For the text-containing cell, return its midpoint in (x, y) coordinate format. 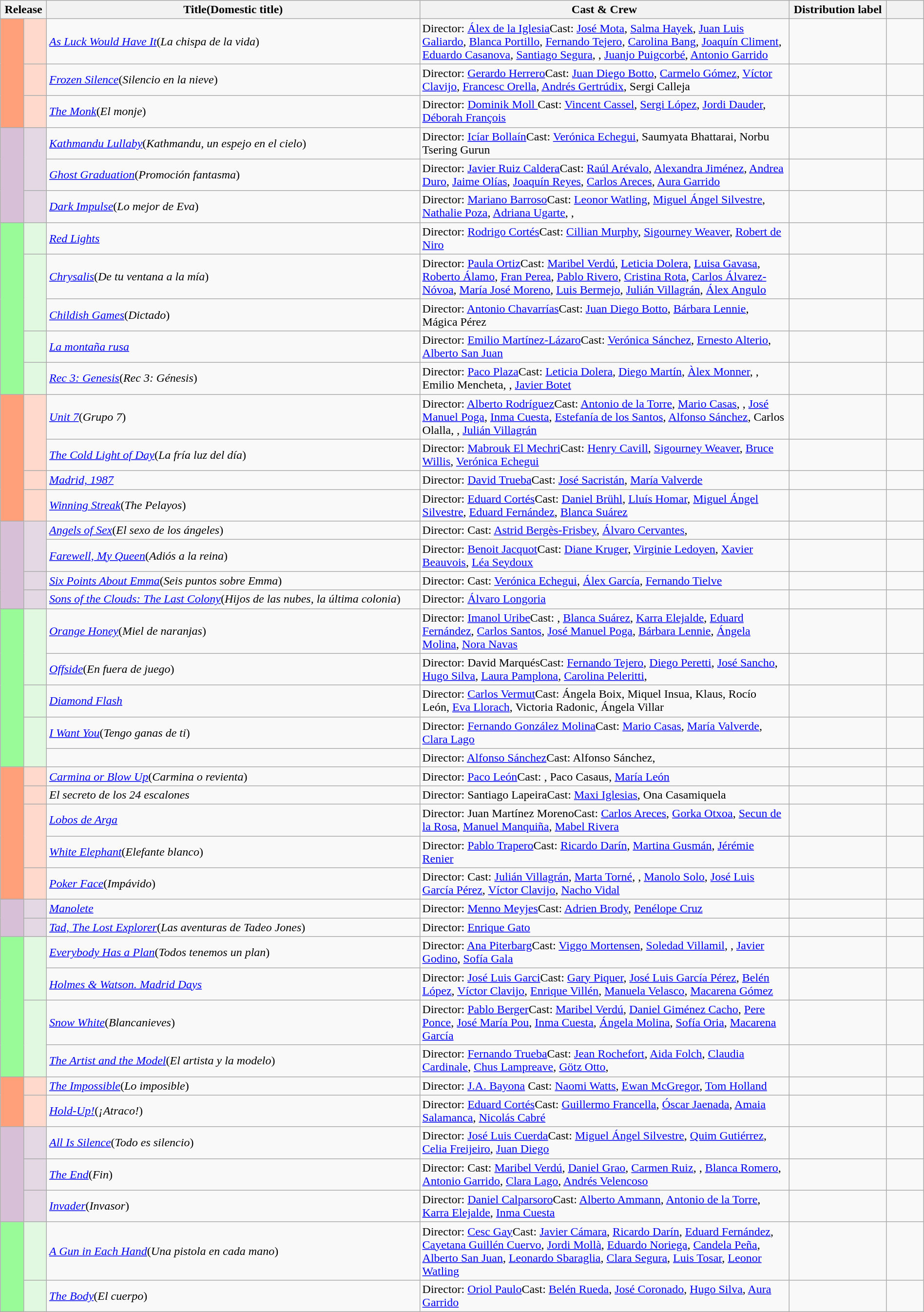
Director: Fernando González MolinaCast: Mario Casas, María Valverde, Clara Lago (604, 732)
Director: Paco LeónCast: , Paco Casaus, María León (604, 776)
The Impossible(Lo imposible) (233, 1086)
Poker Face(Impávido) (233, 883)
Farewell, My Queen(Adiós a la reina) (233, 556)
Director: Rodrigo CortésCast: Cillian Murphy, Sigourney Weaver, Robert de Niro (604, 238)
El secreto de los 24 escalones (233, 795)
Winning Streak(The Pelayos) (233, 505)
Diamond Flash (233, 701)
Director: Dominik Moll Cast: Vincent Cassel, Sergi López, Jordi Dauder, Déborah François (604, 111)
Director: Daniel CalparsoroCast: Alberto Ammann, Antonio de la Torre, Karra Elejalde, Inma Cuesta (604, 1206)
Director: Gerardo HerreroCast: Juan Diego Botto, Carmelo Gómez, Víctor Clavijo, Francesc Orella, Andrés Gertrúdix, Sergi Calleja (604, 80)
Director: Cast: Astrid Bergès-Frisbey, Álvaro Cervantes, (604, 530)
Director: Alfonso SánchezCast: Alfonso Sánchez, (604, 758)
Director: David MarquésCast: Fernando Tejero, Diego Peretti, José Sancho, Hugo Silva, Laura Pamplona, Carolina Peleritti, (604, 669)
Director: Menno MeyjesCast: Adrien Brody, Penélope Cruz (604, 909)
Hold-Up!(¡Atraco!) (233, 1111)
Red Lights (233, 238)
Cast & Crew (604, 10)
Angels of Sex(El sexo de los ángeles) (233, 530)
Orange Honey(Miel de naranjas) (233, 631)
As Luck Would Have It(La chispa de la vida) (233, 41)
Childish Games(Dictado) (233, 315)
Director: Cast: Maribel Verdú, Daniel Grao, Carmen Ruiz, , Blanca Romero, Antonio Garrido, Clara Lago, Andrés Velencoso (604, 1174)
Director: Icíar BollaínCast: Verónica Echegui, Saumyata Bhattarai, Norbu Tsering Gurun (604, 143)
Director: Carlos VermutCast: Ángela Boix, Miquel Insua, Klaus, Rocío León, Eva Llorach, Victoria Radonic, Ángela Villar (604, 701)
Madrid, 1987 (233, 480)
Unit 7(Grupo 7) (233, 416)
Director: Pablo TraperoCast: Ricardo Darín, Martina Gusmán, Jérémie Renier (604, 851)
Chrysalis(De tu ventana a la mía) (233, 276)
Sons of the Clouds: The Last Colony(Hijos de las nubes, la última colonia) (233, 599)
Director: Javier Ruiz CalderaCast: Raúl Arévalo, Alexandra Jiménez, Andrea Duro, Jaime Olías, Joaquín Reyes, Carlos Areces, Aura Garrido (604, 175)
A Gun in Each Hand(Una pistola en cada mano) (233, 1251)
White Elephant(Elefante blanco) (233, 851)
Frozen Silence(Silencio en la nieve) (233, 80)
Director: Mariano BarrosoCast: Leonor Watling, Miguel Ángel Silvestre, Nathalie Poza, Adriana Ugarte, , (604, 207)
Director: Fernando TruebaCast: Jean Rochefort, Aida Folch, Claudia Cardinale, Chus Lampreave, Götz Otto, (604, 1061)
Director: Santiago LapeiraCast: Maxi Iglesias, Ona Casamiquela (604, 795)
Holmes & Watson. Madrid Days (233, 984)
Director: Pablo BergerCast: Maribel Verdú, Daniel Giménez Cacho, Pere Ponce, José María Pou, Inma Cuesta, Ángela Molina, Sofía Oria, Macarena García (604, 1022)
The Body(El cuerpo) (233, 1296)
The Artist and the Model(El artista y la modelo) (233, 1061)
Director: Emilio Martínez-LázaroCast: Verónica Sánchez, Ernesto Alterio, Alberto San Juan (604, 346)
Director: Álvaro Longoria (604, 599)
Director: José Luis CuerdaCast: Miguel Ángel Silvestre, Quim Gutiérrez, Celia Freijeiro, Juan Diego (604, 1143)
Director: Cast: Julián Villagrán, Marta Torné, , Manolo Solo, José Luis García Pérez, Víctor Clavijo, Nacho Vidal (604, 883)
The End(Fin) (233, 1174)
Release (23, 10)
Distribution label (838, 10)
Tad, The Lost Explorer(Las aventuras de Tadeo Jones) (233, 927)
Rec 3: Genesis(Rec 3: Génesis) (233, 378)
Everybody Has a Plan(Todos tenemos un plan) (233, 953)
Director: Benoit JacquotCast: Diane Kruger, Virginie Ledoyen, Xavier Beauvois, Léa Seydoux (604, 556)
I Want You(Tengo ganas de ti) (233, 732)
Invader(Invasor) (233, 1206)
The Monk(El monje) (233, 111)
Director: José Luis GarciCast: Gary Piquer, José Luis García Pérez, Belén López, Víctor Clavijo, Enrique Villén, Manuela Velasco, Macarena Gómez (604, 984)
Director: Oriol PauloCast: Belén Rueda, José Coronado, Hugo Silva, Aura Garrido (604, 1296)
Director: Eduard CortésCast: Guillermo Francella, Óscar Jaenada, Amaia Salamanca, Nicolás Cabré (604, 1111)
Six Points About Emma(Seis puntos sobre Emma) (233, 581)
Director: Antonio ChavarríasCast: Juan Diego Botto, Bárbara Lennie, Mágica Pérez (604, 315)
Ghost Graduation(Promoción fantasma) (233, 175)
Director: Paco PlazaCast: Leticia Dolera, Diego Martín, Àlex Monner, , Emilio Mencheta, , Javier Botet (604, 378)
La montaña rusa (233, 346)
Title(Domestic title) (233, 10)
Offside(En fuera de juego) (233, 669)
Director: Cast: Verónica Echegui, Álex García, Fernando Tielve (604, 581)
All Is Silence(Todo es silencio) (233, 1143)
Kathmandu Lullaby(Kathmandu, un espejo en el cielo) (233, 143)
Manolete (233, 909)
Director: J.A. Bayona Cast: Naomi Watts, Ewan McGregor, Tom Holland (604, 1086)
Carmina or Blow Up(Carmina o revienta) (233, 776)
Dark Impulse(Lo mejor de Eva) (233, 207)
Director: Juan Martínez MorenoCast: Carlos Areces, Gorka Otxoa, Secun de la Rosa, Manuel Manquiña, Mabel Rivera (604, 820)
Director: Enrique Gato (604, 927)
Director: Ana PiterbargCast: Viggo Mortensen, Soledad Villamil, , Javier Godino, Sofía Gala (604, 953)
The Cold Light of Day(La fría luz del día) (233, 455)
Director: Eduard CortésCast: Daniel Brühl, Lluís Homar, Miguel Ángel Silvestre, Eduard Fernández, Blanca Suárez (604, 505)
Lobos de Arga (233, 820)
Snow White(Blancanieves) (233, 1022)
Director: David TruebaCast: José Sacristán, María Valverde (604, 480)
Director: Mabrouk El MechriCast: Henry Cavill, Sigourney Weaver, Bruce Willis, Verónica Echegui (604, 455)
